From the cell containing the given text, extract its center point as [x, y] coordinate. 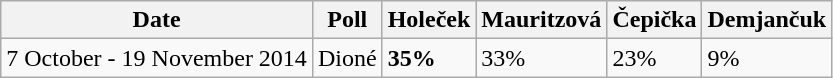
23% [654, 58]
33% [542, 58]
Demjančuk [767, 20]
Mauritzová [542, 20]
35% [429, 58]
Poll [347, 20]
7 October - 19 November 2014 [157, 58]
Date [157, 20]
Dioné [347, 58]
Holeček [429, 20]
Čepička [654, 20]
9% [767, 58]
